Return the (x, y) coordinate for the center point of the cell that contains the specified text.  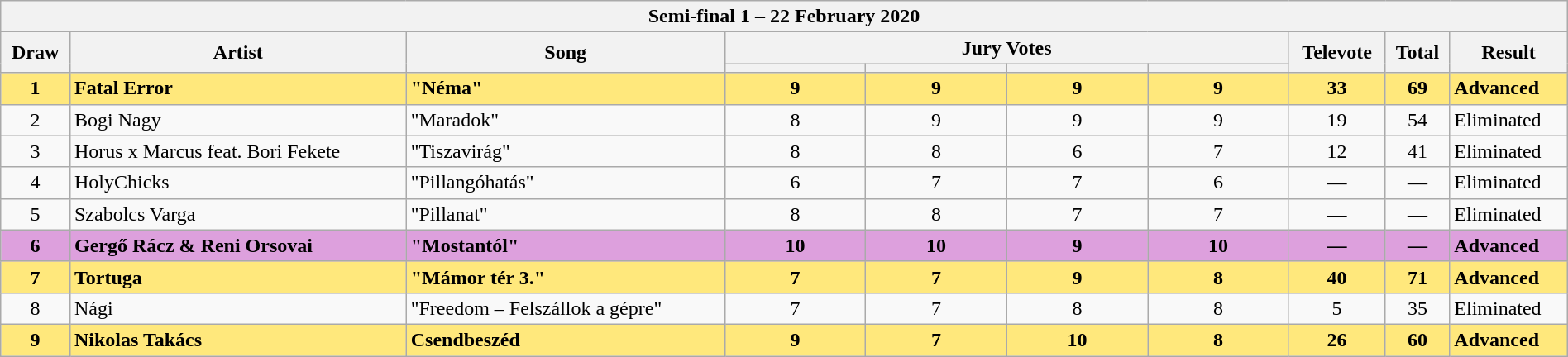
3 (36, 151)
Fatal Error (238, 88)
Nikolas Takács (238, 340)
HolyChicks (238, 183)
"Maradok" (566, 120)
33 (1336, 88)
41 (1417, 151)
Nági (238, 308)
Gergő Rácz & Reni Orsovai (238, 245)
"Mostantól" (566, 245)
Song (566, 53)
71 (1417, 277)
26 (1336, 340)
"Mámor tér 3." (566, 277)
Jury Votes (1006, 48)
Artist (238, 53)
"Néma" (566, 88)
2 (36, 120)
Tortuga (238, 277)
54 (1417, 120)
12 (1336, 151)
"Pillangóhatás" (566, 183)
"Pillanat" (566, 214)
19 (1336, 120)
Bogi Nagy (238, 120)
1 (36, 88)
69 (1417, 88)
60 (1417, 340)
Semi-final 1 – 22 February 2020 (784, 17)
Csendbeszéd (566, 340)
Total (1417, 53)
"Freedom – Felszállok a gépre" (566, 308)
4 (36, 183)
35 (1417, 308)
Horus x Marcus feat. Bori Fekete (238, 151)
Result (1508, 53)
Televote (1336, 53)
Draw (36, 53)
"Tiszavirág" (566, 151)
40 (1336, 277)
Szabolcs Varga (238, 214)
